Determine the (X, Y) coordinate at the center of the cell enclosing the given text.  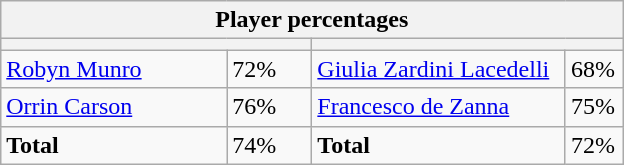
Robyn Munro (114, 69)
74% (270, 145)
Giulia Zardini Lacedelli (439, 69)
Orrin Carson (114, 107)
75% (594, 107)
Francesco de Zanna (439, 107)
Player percentages (312, 20)
68% (594, 69)
76% (270, 107)
